Capture the cell that displays the provided text and extract its (x, y) central coordinate. 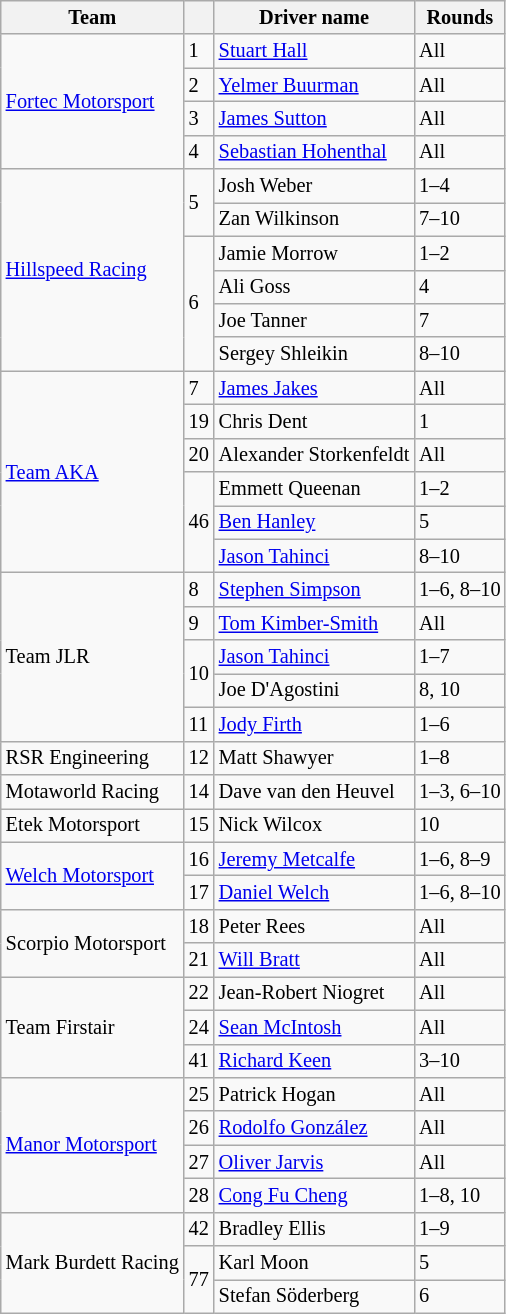
Zan Wilkinson (314, 219)
Joe Tanner (314, 320)
Chris Dent (314, 421)
3–10 (460, 1061)
Jamie Morrow (314, 253)
Rounds (460, 17)
Karl Moon (314, 1263)
21 (199, 960)
Bradley Ellis (314, 1229)
28 (199, 1195)
24 (199, 1027)
Dave van den Heuvel (314, 791)
14 (199, 791)
77 (199, 1280)
James Sutton (314, 118)
Will Bratt (314, 960)
Daniel Welch (314, 892)
Jeremy Metcalfe (314, 859)
Welch Motorsport (92, 876)
1–3, 6–10 (460, 791)
42 (199, 1229)
Jody Firth (314, 724)
Etek Motorsport (92, 825)
Stefan Söderberg (314, 1296)
Joe D'Agostini (314, 690)
Rodolfo González (314, 1128)
20 (199, 455)
Emmett Queenan (314, 489)
8 (199, 589)
Stephen Simpson (314, 589)
9 (199, 623)
Matt Shawyer (314, 758)
16 (199, 859)
1–8, 10 (460, 1195)
Oliver Jarvis (314, 1162)
1–4 (460, 186)
7–10 (460, 219)
Nick Wilcox (314, 825)
Sergey Shleikin (314, 354)
18 (199, 926)
41 (199, 1061)
1–6 (460, 724)
1–7 (460, 657)
26 (199, 1128)
19 (199, 421)
11 (199, 724)
Richard Keen (314, 1061)
Driver name (314, 17)
15 (199, 825)
Team (92, 17)
Jean-Robert Niogret (314, 993)
Patrick Hogan (314, 1094)
Scorpio Motorsport (92, 942)
17 (199, 892)
46 (199, 522)
Hillspeed Racing (92, 270)
22 (199, 993)
1–8 (460, 758)
Team JLR (92, 656)
Fortec Motorsport (92, 102)
Sebastian Hohenthal (314, 152)
1–9 (460, 1229)
Yelmer Buurman (314, 85)
James Jakes (314, 388)
Peter Rees (314, 926)
Stuart Hall (314, 51)
Manor Motorsport (92, 1144)
3 (199, 118)
Ben Hanley (314, 522)
Ali Goss (314, 287)
Sean McIntosh (314, 1027)
Motaworld Racing (92, 791)
25 (199, 1094)
Tom Kimber-Smith (314, 623)
RSR Engineering (92, 758)
Team Firstair (92, 1026)
Cong Fu Cheng (314, 1195)
Alexander Storkenfeldt (314, 455)
12 (199, 758)
Josh Weber (314, 186)
27 (199, 1162)
1–6, 8–9 (460, 859)
2 (199, 85)
Mark Burdett Racing (92, 1262)
Team AKA (92, 472)
8, 10 (460, 690)
